Capture the cell that displays the provided text and extract its (x, y) central coordinate. 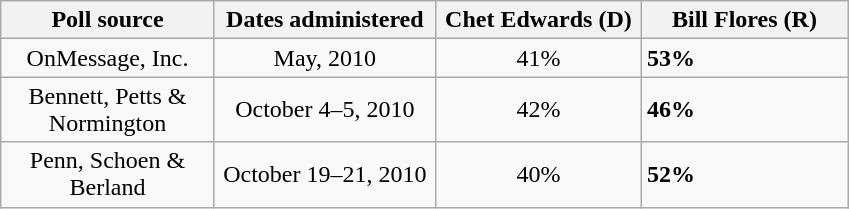
Penn, Schoen & Berland (108, 174)
53% (744, 58)
October 19–21, 2010 (324, 174)
Chet Edwards (D) (538, 20)
41% (538, 58)
October 4–5, 2010 (324, 110)
OnMessage, Inc. (108, 58)
52% (744, 174)
Bill Flores (R) (744, 20)
40% (538, 174)
May, 2010 (324, 58)
42% (538, 110)
Poll source (108, 20)
46% (744, 110)
Dates administered (324, 20)
Bennett, Petts & Normington (108, 110)
